Scan for the cell matching the given text and deliver its (x, y) coordinate at center. 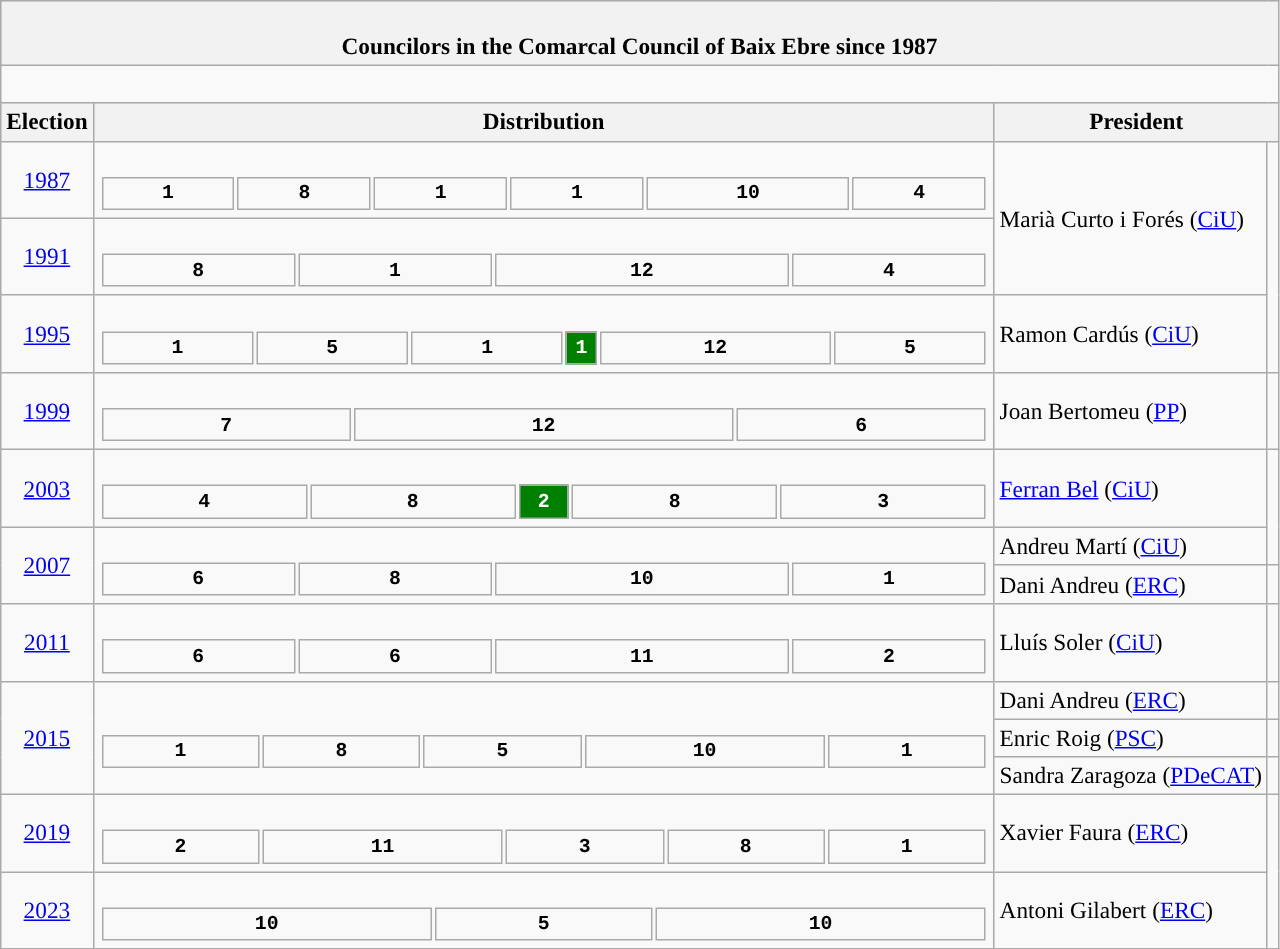
2 11 3 8 1 (544, 832)
Election (47, 122)
1999 (47, 410)
Councilors in the Comarcal Council of Baix Ebre since 1987 (640, 32)
Antoni Gilabert (ERC) (1130, 910)
Joan Bertomeu (PP) (1130, 410)
Distribution (544, 122)
2015 (47, 738)
1 5 1 1 12 5 (544, 334)
2007 (47, 564)
Xavier Faura (ERC) (1130, 832)
Enric Roig (PSC) (1130, 737)
2003 (47, 488)
Sandra Zaragoza (PDeCAT) (1130, 775)
8 1 12 4 (544, 256)
4 8 2 8 3 (544, 488)
1991 (47, 256)
Marià Curto i Forés (CiU) (1130, 218)
2019 (47, 832)
Lluís Soler (CiU) (1130, 642)
6 6 11 2 (544, 642)
1 8 1 1 10 4 (544, 180)
Ramon Cardús (CiU) (1130, 334)
7 (226, 424)
Ferran Bel (CiU) (1130, 488)
President (1136, 122)
6 8 10 1 (544, 564)
2011 (47, 642)
10 5 10 (544, 910)
1987 (47, 180)
2023 (47, 910)
1 8 5 10 1 (544, 738)
7 12 6 (544, 410)
1995 (47, 334)
Andreu Martí (CiU) (1130, 546)
